Pinpoint the cell where the given text exists, returning its (X, Y) midpoint coordinate. 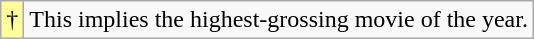
This implies the highest-grossing movie of the year. (279, 20)
† (12, 20)
